Determine the (X, Y) coordinate at the center of the cell enclosing the given text.  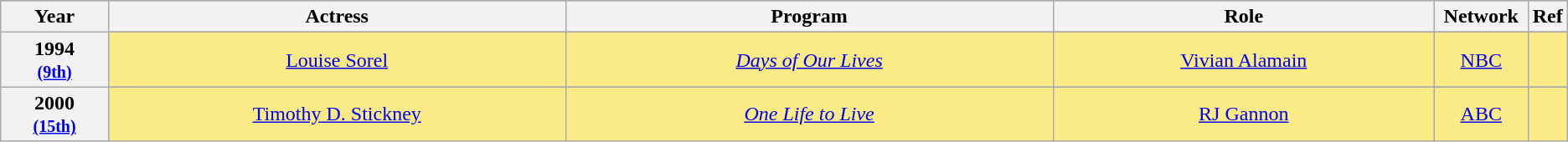
ABC (1481, 114)
NBC (1481, 60)
Vivian Alamain (1243, 60)
Ref (1548, 17)
Program (809, 17)
Louise Sorel (337, 60)
RJ Gannon (1243, 114)
Year (55, 17)
1994 (9th) (55, 60)
Network (1481, 17)
Role (1243, 17)
Actress (337, 17)
One Life to Live (809, 114)
Days of Our Lives (809, 60)
2000 (15th) (55, 114)
Timothy D. Stickney (337, 114)
